Return the (x, y) coordinate for the center point of the cell that contains the specified text.  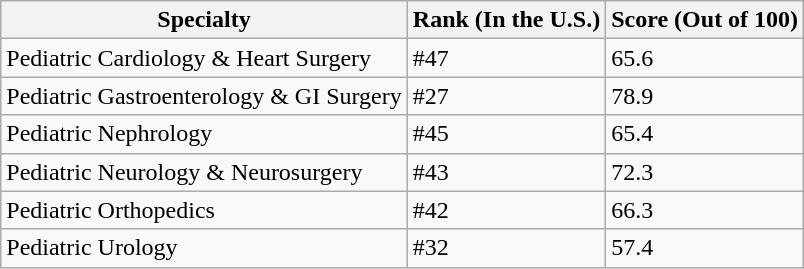
Pediatric Gastroenterology & GI Surgery (204, 96)
#43 (506, 172)
#45 (506, 134)
Pediatric Nephrology (204, 134)
#42 (506, 210)
#32 (506, 248)
Pediatric Neurology & Neurosurgery (204, 172)
Rank (In the U.S.) (506, 20)
#47 (506, 58)
57.4 (705, 248)
65.6 (705, 58)
Pediatric Orthopedics (204, 210)
65.4 (705, 134)
#27 (506, 96)
66.3 (705, 210)
78.9 (705, 96)
Specialty (204, 20)
Pediatric Cardiology & Heart Surgery (204, 58)
Score (Out of 100) (705, 20)
Pediatric Urology (204, 248)
72.3 (705, 172)
